Locate the cell with the specified text and output its (x, y) center coordinate. 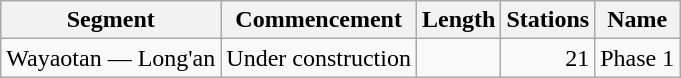
Length (458, 20)
Name (638, 20)
21 (548, 58)
Under construction (319, 58)
Commencement (319, 20)
Wayaotan — Long'an (111, 58)
Stations (548, 20)
Phase 1 (638, 58)
Segment (111, 20)
